Identify which cell holds the provided text, then report its (X, Y) central coordinate. 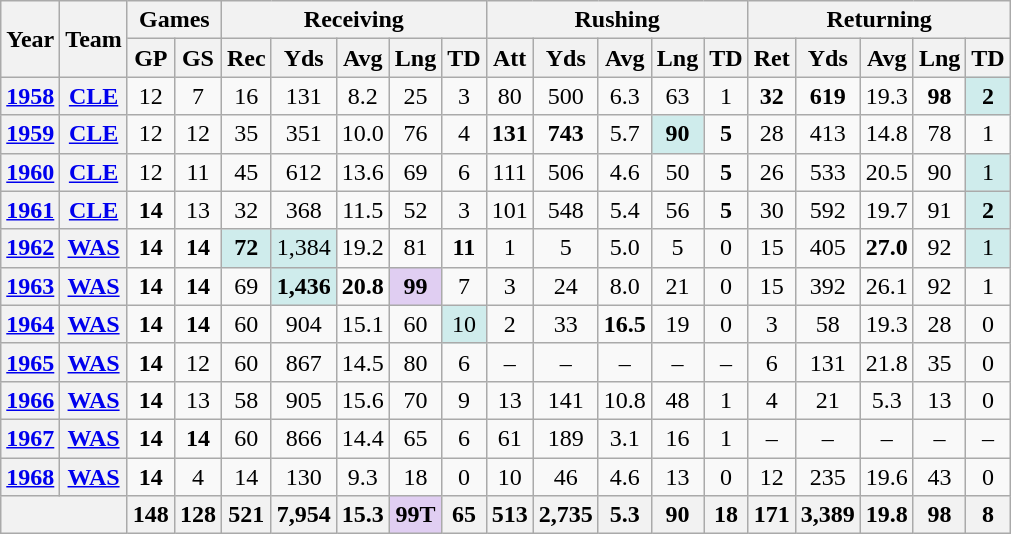
26.1 (886, 286)
30 (772, 210)
101 (510, 210)
141 (566, 400)
171 (772, 515)
Receiving (354, 20)
1959 (30, 134)
1960 (30, 172)
26 (772, 172)
1961 (30, 210)
619 (828, 96)
5.7 (624, 134)
Returning (879, 20)
1962 (30, 248)
533 (828, 172)
189 (566, 438)
1,436 (304, 286)
50 (677, 172)
3.1 (624, 438)
9 (464, 400)
Ret (772, 58)
592 (828, 210)
2,735 (566, 515)
7,954 (304, 515)
548 (566, 210)
3,389 (828, 515)
21.8 (886, 362)
506 (566, 172)
99 (415, 286)
905 (304, 400)
16.5 (624, 324)
99T (415, 515)
14.8 (886, 134)
72 (246, 248)
368 (304, 210)
Team (94, 39)
Rec (246, 58)
81 (415, 248)
19.6 (886, 477)
46 (566, 477)
9.3 (362, 477)
1958 (30, 96)
25 (415, 96)
GS (198, 58)
15.3 (362, 515)
19.7 (886, 210)
19 (677, 324)
48 (677, 400)
1966 (30, 400)
1967 (30, 438)
904 (304, 324)
15.1 (362, 324)
128 (198, 515)
13.6 (362, 172)
19.2 (362, 248)
20.8 (362, 286)
24 (566, 286)
8.2 (362, 96)
15.6 (362, 400)
45 (246, 172)
148 (150, 515)
5.4 (624, 210)
1,384 (304, 248)
Games (174, 20)
20.5 (886, 172)
61 (510, 438)
91 (939, 210)
513 (510, 515)
GP (150, 58)
612 (304, 172)
405 (828, 248)
19.8 (886, 515)
1964 (30, 324)
1965 (30, 362)
8.0 (624, 286)
Year (30, 39)
33 (566, 324)
235 (828, 477)
866 (304, 438)
70 (415, 400)
14.5 (362, 362)
500 (566, 96)
78 (939, 134)
413 (828, 134)
6.3 (624, 96)
27.0 (886, 248)
76 (415, 134)
11.5 (362, 210)
743 (566, 134)
130 (304, 477)
521 (246, 515)
63 (677, 96)
351 (304, 134)
56 (677, 210)
8 (988, 515)
392 (828, 286)
Rushing (617, 20)
43 (939, 477)
52 (415, 210)
111 (510, 172)
867 (304, 362)
1963 (30, 286)
10.0 (362, 134)
10.8 (624, 400)
5.0 (624, 248)
1968 (30, 477)
14.4 (362, 438)
Att (510, 58)
